Scan for the cell matching the given text and deliver its [X, Y] coordinate at center. 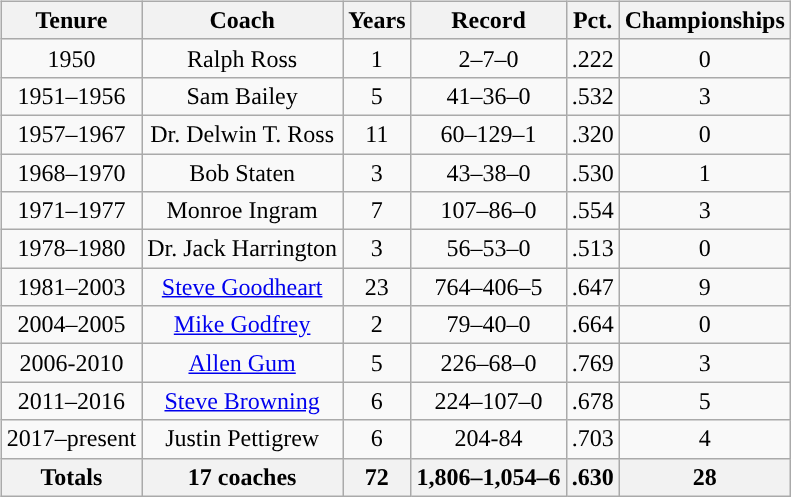
Pct. [592, 20]
1957–1967 [71, 134]
.532 [592, 96]
79–40–0 [488, 325]
1968–1970 [71, 173]
764–406–5 [488, 287]
.513 [592, 249]
Totals [71, 477]
226–68–0 [488, 363]
.554 [592, 211]
.222 [592, 58]
1951–1956 [71, 96]
Dr. Jack Harrington [242, 249]
.530 [592, 173]
2017–present [71, 439]
107–86–0 [488, 211]
1978–1980 [71, 249]
Sam Bailey [242, 96]
Steve Browning [242, 401]
Justin Pettigrew [242, 439]
Championships [704, 20]
Coach [242, 20]
2 [377, 325]
72 [377, 477]
1950 [71, 58]
1971–1977 [71, 211]
Bob Staten [242, 173]
17 coaches [242, 477]
Mike Godfrey [242, 325]
.647 [592, 287]
Allen Gum [242, 363]
1981–2003 [71, 287]
7 [377, 211]
Monroe Ingram [242, 211]
.769 [592, 363]
.320 [592, 134]
41–36–0 [488, 96]
Years [377, 20]
Steve Goodheart [242, 287]
Record [488, 20]
.703 [592, 439]
43–38–0 [488, 173]
204-84 [488, 439]
9 [704, 287]
.678 [592, 401]
Ralph Ross [242, 58]
23 [377, 287]
60–129–1 [488, 134]
2011–2016 [71, 401]
2006-2010 [71, 363]
Tenure [71, 20]
2004–2005 [71, 325]
56–53–0 [488, 249]
2–7–0 [488, 58]
1,806–1,054–6 [488, 477]
11 [377, 134]
Dr. Delwin T. Ross [242, 134]
4 [704, 439]
.630 [592, 477]
224–107–0 [488, 401]
28 [704, 477]
.664 [592, 325]
